Search for the cell housing the specified text and yield its [X, Y] center coordinate. 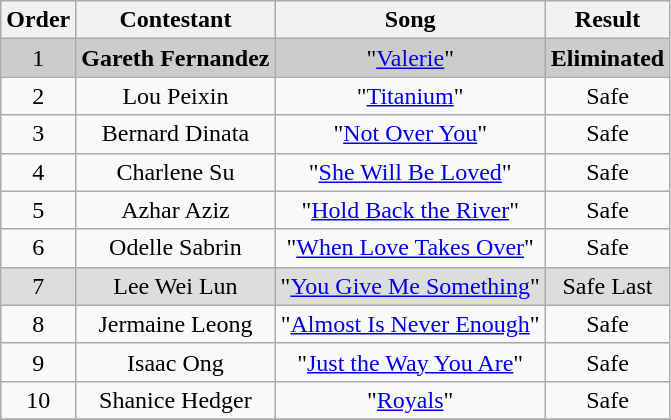
"Royals" [410, 400]
Charlene Su [176, 172]
Isaac Ong [176, 362]
Lee Wei Lun [176, 286]
3 [38, 134]
"Hold Back the River" [410, 210]
"Almost Is Never Enough" [410, 324]
Odelle Sabrin [176, 248]
Gareth Fernandez [176, 58]
"Titanium" [410, 96]
Safe Last [607, 286]
10 [38, 400]
"Just the Way You Are" [410, 362]
9 [38, 362]
1 [38, 58]
6 [38, 248]
"When Love Takes Over" [410, 248]
Bernard Dinata [176, 134]
Eliminated [607, 58]
"You Give Me Something" [410, 286]
Order [38, 20]
"Not Over You" [410, 134]
Shanice Hedger [176, 400]
5 [38, 210]
Azhar Aziz [176, 210]
Lou Peixin [176, 96]
"Valerie" [410, 58]
4 [38, 172]
Song [410, 20]
2 [38, 96]
Result [607, 20]
Jermaine Leong [176, 324]
"She Will Be Loved" [410, 172]
8 [38, 324]
7 [38, 286]
Contestant [176, 20]
